Provide the (x, y) coordinate of the cell's center where the given text is located.  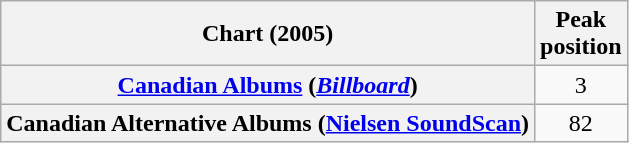
Canadian Alternative Albums (Nielsen SoundScan) (268, 123)
3 (581, 85)
Chart (2005) (268, 34)
Canadian Albums (Billboard) (268, 85)
Peakposition (581, 34)
82 (581, 123)
